Determine the (x, y) coordinate at the center of the cell enclosing the given text.  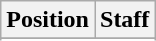
Staff (124, 20)
Position (48, 20)
